Search for the cell housing the specified text and yield its (x, y) center coordinate. 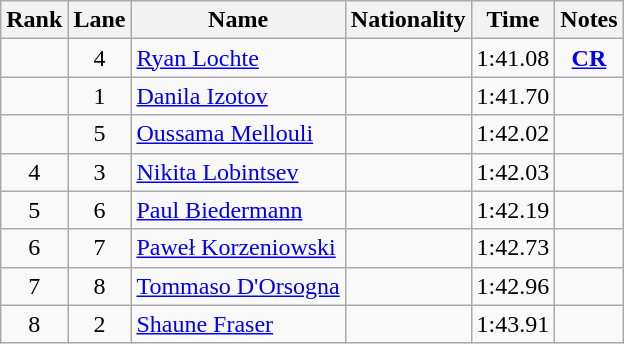
Oussama Mellouli (238, 134)
1:41.08 (513, 58)
Nikita Lobintsev (238, 172)
1:42.19 (513, 210)
Paul Biedermann (238, 210)
1:42.96 (513, 286)
1:42.03 (513, 172)
1:41.70 (513, 96)
2 (100, 324)
1 (100, 96)
Time (513, 20)
Lane (100, 20)
Shaune Fraser (238, 324)
1:43.91 (513, 324)
Nationality (408, 20)
Ryan Lochte (238, 58)
3 (100, 172)
Tommaso D'Orsogna (238, 286)
1:42.02 (513, 134)
Notes (589, 20)
1:42.73 (513, 248)
Danila Izotov (238, 96)
Paweł Korzeniowski (238, 248)
Rank (34, 20)
CR (589, 58)
Name (238, 20)
